Find where the given text appears and provide that cell's center as [x, y] coordinate. 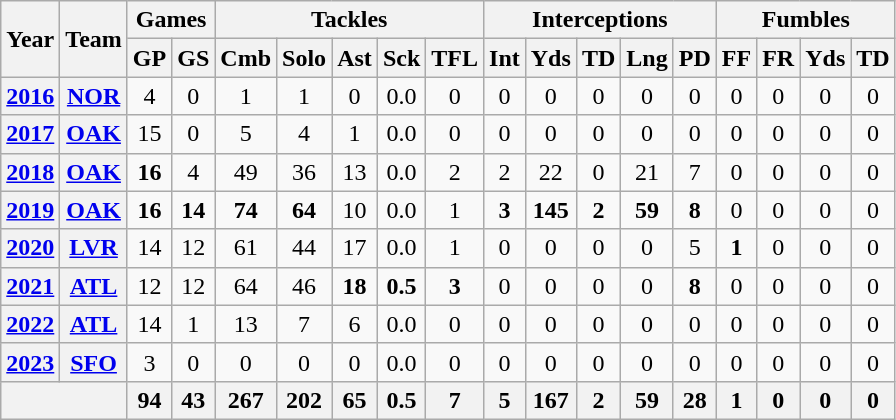
Int [505, 58]
Cmb [246, 58]
18 [355, 286]
Fumbles [806, 20]
267 [246, 400]
Year [30, 39]
FF [736, 58]
28 [694, 400]
2019 [30, 210]
2023 [30, 362]
36 [304, 172]
22 [550, 172]
Tackles [350, 20]
6 [355, 324]
2021 [30, 286]
10 [355, 210]
NOR [94, 96]
TFL [455, 58]
Games [170, 20]
49 [246, 172]
94 [149, 400]
GS [194, 58]
GP [149, 58]
FR [778, 58]
Team [94, 39]
SFO [94, 362]
Lng [647, 58]
145 [550, 210]
15 [149, 134]
17 [355, 248]
21 [647, 172]
202 [304, 400]
LVR [94, 248]
46 [304, 286]
167 [550, 400]
Solo [304, 58]
Sck [401, 58]
44 [304, 248]
74 [246, 210]
PD [694, 58]
2017 [30, 134]
2022 [30, 324]
65 [355, 400]
61 [246, 248]
2018 [30, 172]
2016 [30, 96]
Ast [355, 58]
43 [194, 400]
Interceptions [600, 20]
2020 [30, 248]
